Extract the [x, y] coordinate from the center of the cell holding the provided text.  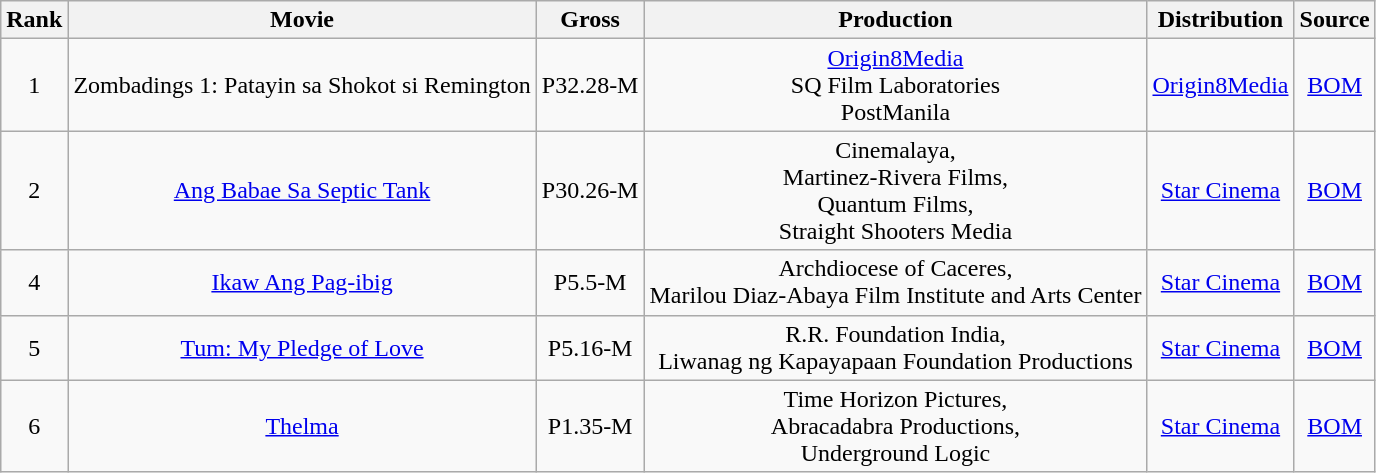
P32.28-M [590, 85]
5 [34, 348]
Time Horizon Pictures,Abracadabra Productions,Underground Logic [896, 426]
P1.35-M [590, 426]
Tum: My Pledge of Love [302, 348]
Ikaw Ang Pag-ibig [302, 282]
Gross [590, 20]
Distribution [1220, 20]
Cinemalaya,Martinez-Rivera Films,Quantum Films,Straight Shooters Media [896, 190]
P5.5-M [590, 282]
R.R. Foundation India,Liwanag ng Kapayapaan Foundation Productions [896, 348]
Movie [302, 20]
Origin8MediaSQ Film LaboratoriesPostManila [896, 85]
Production [896, 20]
P30.26-M [590, 190]
Thelma [302, 426]
Zombadings 1: Patayin sa Shokot si Remington [302, 85]
Origin8Media [1220, 85]
1 [34, 85]
6 [34, 426]
2 [34, 190]
P5.16-M [590, 348]
4 [34, 282]
Ang Babae Sa Septic Tank [302, 190]
Archdiocese of Caceres,Marilou Diaz-Abaya Film Institute and Arts Center [896, 282]
Rank [34, 20]
Source [1334, 20]
